Determine the (x, y) coordinate at the center of the cell enclosing the given text.  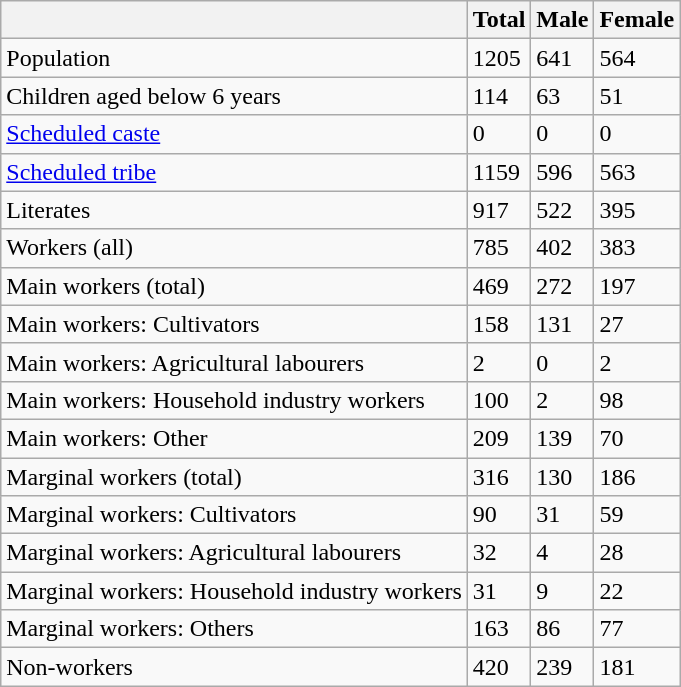
383 (637, 248)
641 (562, 58)
32 (499, 553)
402 (562, 248)
209 (499, 438)
Main workers: Other (234, 438)
Literates (234, 210)
163 (499, 629)
Non-workers (234, 667)
27 (637, 324)
98 (637, 400)
785 (499, 248)
Marginal workers (total) (234, 477)
Marginal workers: Cultivators (234, 515)
Main workers: Household industry workers (234, 400)
Total (499, 20)
Marginal workers: Others (234, 629)
28 (637, 553)
420 (499, 667)
158 (499, 324)
Marginal workers: Household industry workers (234, 591)
563 (637, 172)
90 (499, 515)
70 (637, 438)
Main workers (total) (234, 286)
596 (562, 172)
63 (562, 96)
51 (637, 96)
4 (562, 553)
Scheduled caste (234, 134)
139 (562, 438)
Workers (all) (234, 248)
1159 (499, 172)
86 (562, 629)
130 (562, 477)
22 (637, 591)
186 (637, 477)
522 (562, 210)
Population (234, 58)
77 (637, 629)
Children aged below 6 years (234, 96)
272 (562, 286)
9 (562, 591)
Main workers: Agricultural labourers (234, 362)
181 (637, 667)
469 (499, 286)
59 (637, 515)
Main workers: Cultivators (234, 324)
Marginal workers: Agricultural labourers (234, 553)
Scheduled tribe (234, 172)
Male (562, 20)
917 (499, 210)
564 (637, 58)
100 (499, 400)
239 (562, 667)
1205 (499, 58)
316 (499, 477)
114 (499, 96)
197 (637, 286)
Female (637, 20)
395 (637, 210)
131 (562, 324)
